Locate the cell with the specified text and output its [x, y] center coordinate. 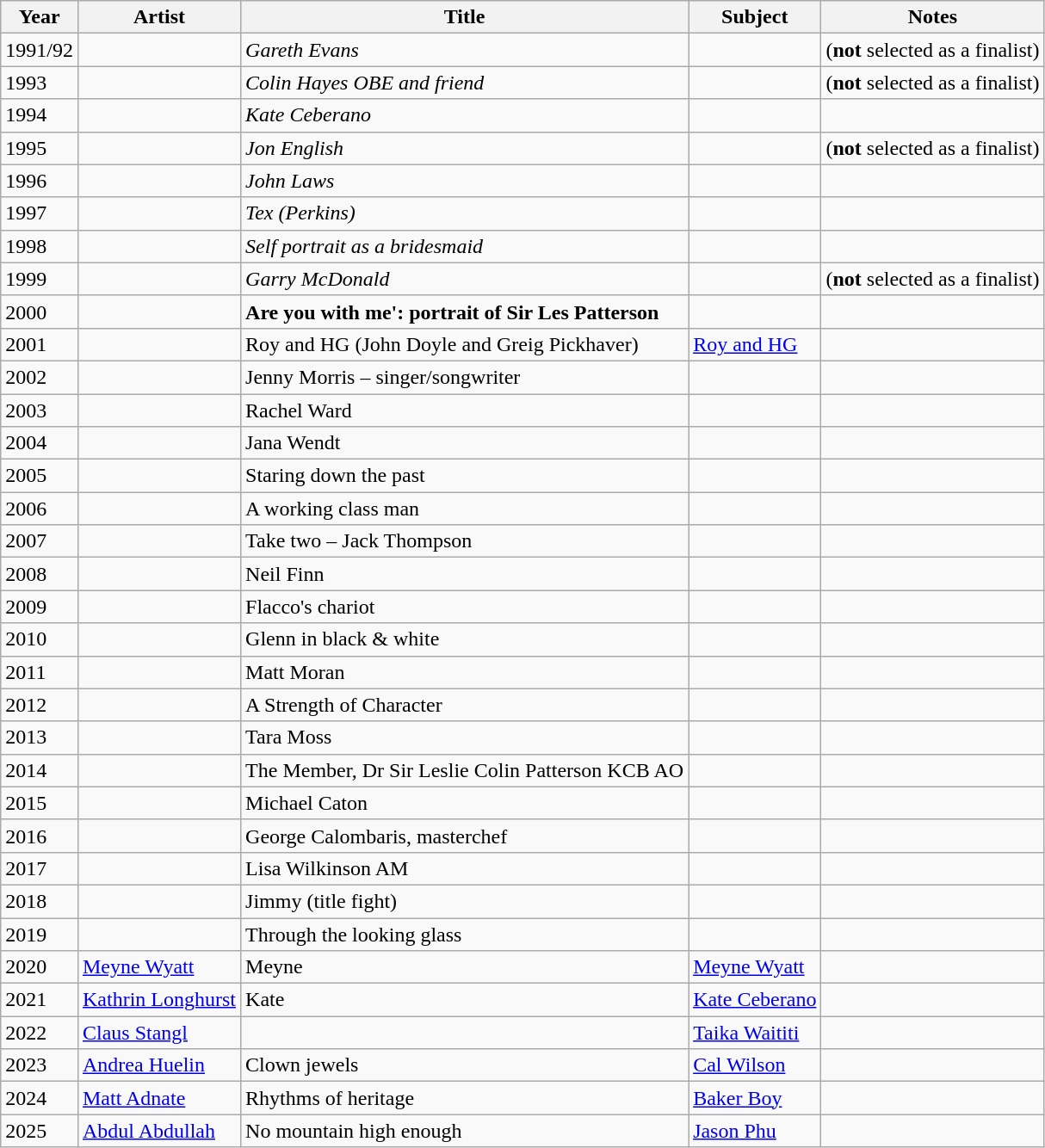
John Laws [465, 181]
2005 [40, 476]
2012 [40, 705]
1997 [40, 213]
Michael Caton [465, 803]
2018 [40, 901]
Kathrin Longhurst [158, 1000]
2022 [40, 1033]
2006 [40, 509]
2011 [40, 672]
2000 [40, 312]
Roy and HG [755, 344]
Neil Finn [465, 574]
1999 [40, 279]
Taika Waititi [755, 1033]
Title [465, 17]
2024 [40, 1098]
2016 [40, 836]
1991/92 [40, 50]
Year [40, 17]
Matt Moran [465, 672]
2013 [40, 738]
Clown jewels [465, 1065]
2023 [40, 1065]
Garry McDonald [465, 279]
2002 [40, 377]
Tara Moss [465, 738]
The Member, Dr Sir Leslie Colin Patterson KCB AO [465, 770]
2010 [40, 639]
Claus Stangl [158, 1033]
George Calombaris, masterchef [465, 836]
1996 [40, 181]
Kate [465, 1000]
Baker Boy [755, 1098]
Gareth Evans [465, 50]
A Strength of Character [465, 705]
2003 [40, 410]
Meyne [465, 967]
2014 [40, 770]
No mountain high enough [465, 1131]
Take two – Jack Thompson [465, 541]
Artist [158, 17]
Tex (Perkins) [465, 213]
Rachel Ward [465, 410]
Glenn in black & white [465, 639]
2007 [40, 541]
Roy and HG (John Doyle and Greig Pickhaver) [465, 344]
Matt Adnate [158, 1098]
Subject [755, 17]
Flacco's chariot [465, 607]
1998 [40, 246]
Jason Phu [755, 1131]
A working class man [465, 509]
Rhythms of heritage [465, 1098]
Lisa Wilkinson AM [465, 868]
2017 [40, 868]
1994 [40, 115]
Notes [933, 17]
2020 [40, 967]
1993 [40, 83]
Jimmy (title fight) [465, 901]
2019 [40, 934]
Staring down the past [465, 476]
Self portrait as a bridesmaid [465, 246]
2025 [40, 1131]
2004 [40, 443]
Colin Hayes OBE and friend [465, 83]
2009 [40, 607]
Are you with me': portrait of Sir Les Patterson [465, 312]
Jenny Morris – singer/songwriter [465, 377]
2021 [40, 1000]
2015 [40, 803]
Abdul Abdullah [158, 1131]
Cal Wilson [755, 1065]
2001 [40, 344]
Andrea Huelin [158, 1065]
Through the looking glass [465, 934]
1995 [40, 148]
Jon English [465, 148]
2008 [40, 574]
Jana Wendt [465, 443]
